Locate the cell with the specified text and output its [x, y] center coordinate. 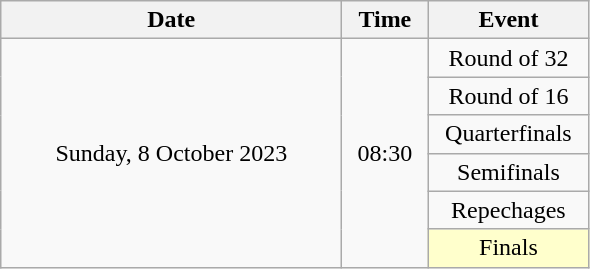
08:30 [385, 153]
Time [385, 20]
Semifinals [508, 172]
Round of 16 [508, 96]
Round of 32 [508, 58]
Date [172, 20]
Finals [508, 248]
Sunday, 8 October 2023 [172, 153]
Quarterfinals [508, 134]
Event [508, 20]
Repechages [508, 210]
